Capture the cell that displays the provided text and extract its [X, Y] central coordinate. 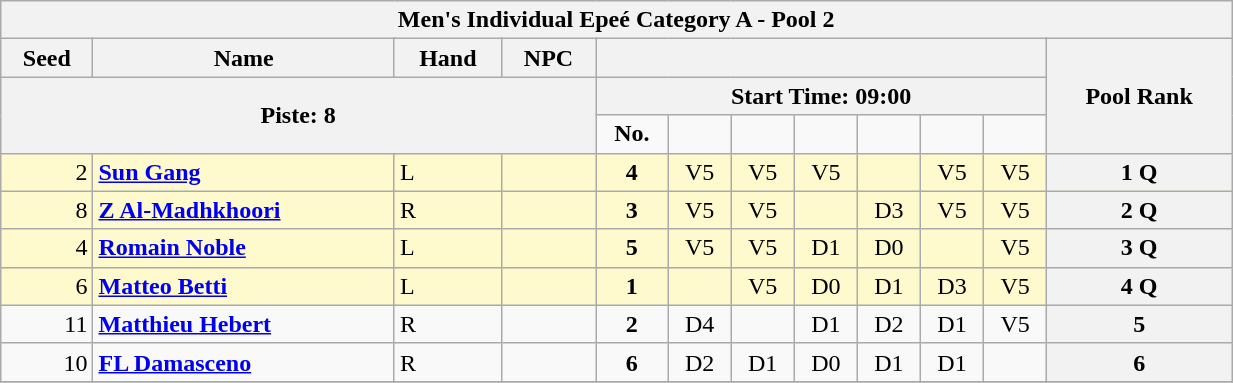
NPC [548, 58]
Z Al-Madhkhoori [244, 210]
1 [632, 286]
Piste: 8 [298, 115]
10 [47, 362]
11 [47, 324]
Romain Noble [244, 248]
No. [632, 134]
1 Q [1140, 172]
Name [244, 58]
FL Damasceno [244, 362]
4 Q [1140, 286]
Matthieu Hebert [244, 324]
3 [632, 210]
Hand [448, 58]
Matteo Betti [244, 286]
D4 [700, 324]
2 Q [1140, 210]
3 Q [1140, 248]
Men's Individual Epeé Category A - Pool 2 [616, 20]
Seed [47, 58]
Sun Gang [244, 172]
Start Time: 09:00 [822, 96]
Pool Rank [1140, 96]
8 [47, 210]
